Detect which cell encompasses the target text, then output its (X, Y) center coordinate. 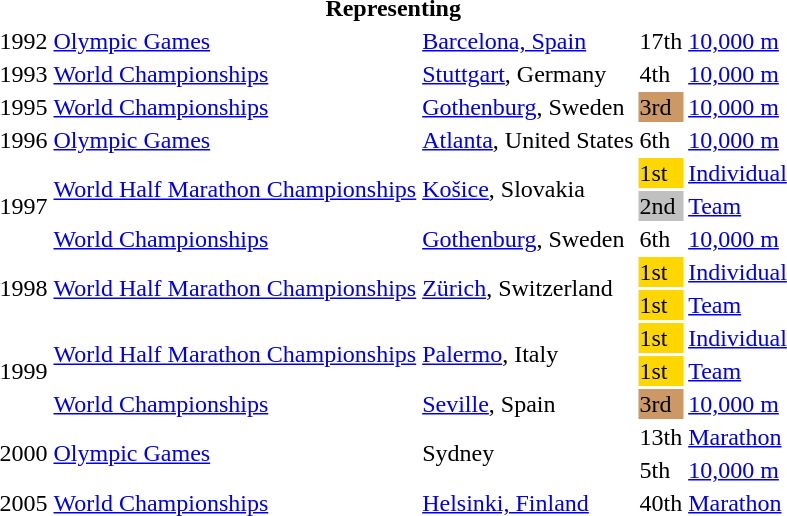
Atlanta, United States (528, 140)
Stuttgart, Germany (528, 74)
Barcelona, Spain (528, 41)
Košice, Slovakia (528, 190)
Zürich, Switzerland (528, 288)
17th (661, 41)
5th (661, 470)
13th (661, 437)
Sydney (528, 454)
Palermo, Italy (528, 354)
Seville, Spain (528, 404)
4th (661, 74)
2nd (661, 206)
